Identify which cell holds the provided text, then report its [X, Y] central coordinate. 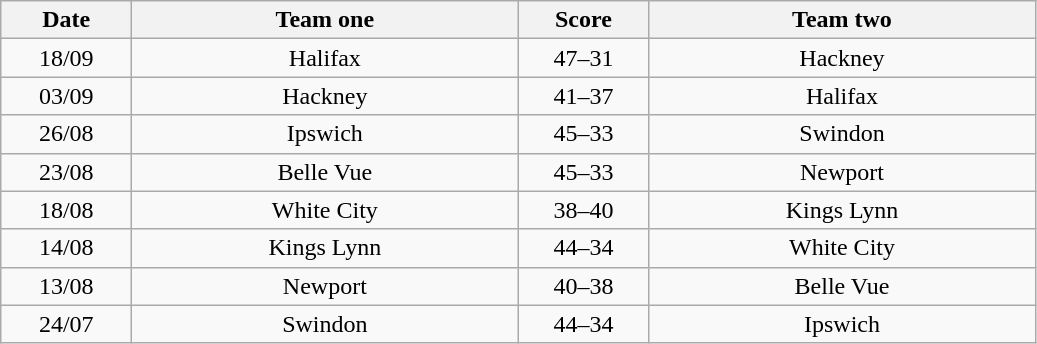
14/08 [66, 248]
03/09 [66, 96]
Date [66, 20]
Score [584, 20]
38–40 [584, 210]
41–37 [584, 96]
18/08 [66, 210]
Team two [842, 20]
18/09 [66, 58]
23/08 [66, 172]
Team one [325, 20]
24/07 [66, 324]
40–38 [584, 286]
47–31 [584, 58]
13/08 [66, 286]
26/08 [66, 134]
